Scan for the cell matching the given text and deliver its [X, Y] coordinate at center. 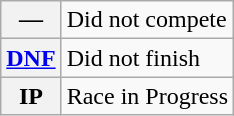
Did not finish [147, 58]
— [31, 20]
DNF [31, 58]
IP [31, 96]
Race in Progress [147, 96]
Did not compete [147, 20]
